Find where the given text appears and provide that cell's center as [x, y] coordinate. 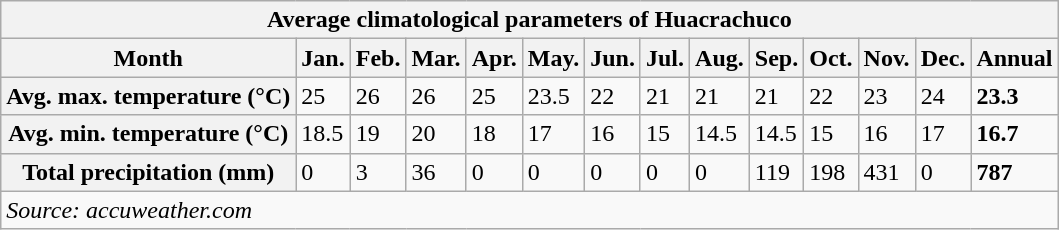
Feb. [378, 58]
Jun. [613, 58]
Jan. [323, 58]
18 [494, 134]
Average climatological parameters of Huacrachuco [530, 20]
24 [943, 96]
119 [776, 172]
431 [886, 172]
36 [436, 172]
Avg. max. temperature (°C) [148, 96]
Nov. [886, 58]
198 [831, 172]
Sep. [776, 58]
Total precipitation (mm) [148, 172]
23 [886, 96]
19 [378, 134]
Annual [1014, 58]
May. [553, 58]
Avg. min. temperature (°C) [148, 134]
3 [378, 172]
23.5 [553, 96]
Month [148, 58]
Apr. [494, 58]
Aug. [720, 58]
18.5 [323, 134]
Jul. [664, 58]
Oct. [831, 58]
Source: accuweather.com [530, 210]
23.3 [1014, 96]
Mar. [436, 58]
787 [1014, 172]
16.7 [1014, 134]
20 [436, 134]
Dec. [943, 58]
